Identify which cell holds the provided text, then report its (x, y) central coordinate. 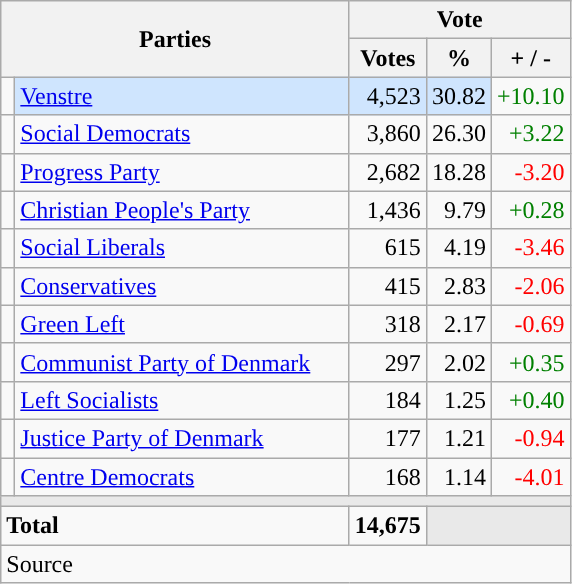
Social Liberals (182, 248)
615 (388, 248)
184 (388, 400)
415 (388, 286)
2,682 (388, 172)
-4.01 (530, 477)
Left Socialists (182, 400)
26.30 (458, 134)
Conservatives (182, 286)
297 (388, 362)
Justice Party of Denmark (182, 438)
Venstre (182, 96)
Total (176, 526)
+0.40 (530, 400)
2.02 (458, 362)
177 (388, 438)
+ / - (530, 58)
Votes (388, 58)
2.83 (458, 286)
Parties (176, 39)
168 (388, 477)
Green Left (182, 324)
Christian People's Party (182, 210)
9.79 (458, 210)
-2.06 (530, 286)
-0.69 (530, 324)
1,436 (388, 210)
+0.28 (530, 210)
1.14 (458, 477)
3,860 (388, 134)
1.25 (458, 400)
Source (286, 564)
30.82 (458, 96)
14,675 (388, 526)
Vote (460, 20)
318 (388, 324)
-3.20 (530, 172)
Progress Party (182, 172)
% (458, 58)
+3.22 (530, 134)
Social Democrats (182, 134)
2.17 (458, 324)
1.21 (458, 438)
Centre Democrats (182, 477)
18.28 (458, 172)
-0.94 (530, 438)
4.19 (458, 248)
-3.46 (530, 248)
+0.35 (530, 362)
+10.10 (530, 96)
Communist Party of Denmark (182, 362)
4,523 (388, 96)
